Capture the cell that displays the provided text and extract its (X, Y) central coordinate. 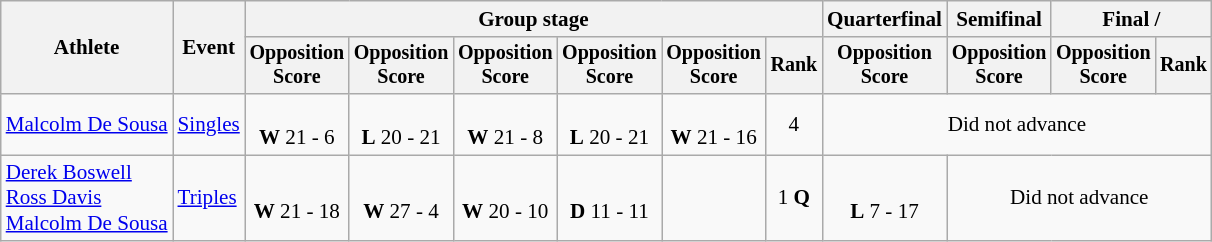
Derek BoswellRoss DavisMalcolm De Sousa (87, 198)
W 21 - 18 (297, 198)
Singles (209, 124)
L 7 - 17 (884, 198)
Semifinal (999, 18)
Quarterfinal (884, 18)
Final / (1131, 18)
Event (209, 48)
W 21 - 6 (297, 124)
Athlete (87, 48)
W 21 - 8 (505, 124)
Malcolm De Sousa (87, 124)
1 Q (794, 198)
W 27 - 4 (401, 198)
4 (794, 124)
W 20 - 10 (505, 198)
Group stage (534, 18)
D 11 - 11 (609, 198)
W 21 - 16 (714, 124)
Triples (209, 198)
